Identify which cell holds the provided text, then report its [x, y] central coordinate. 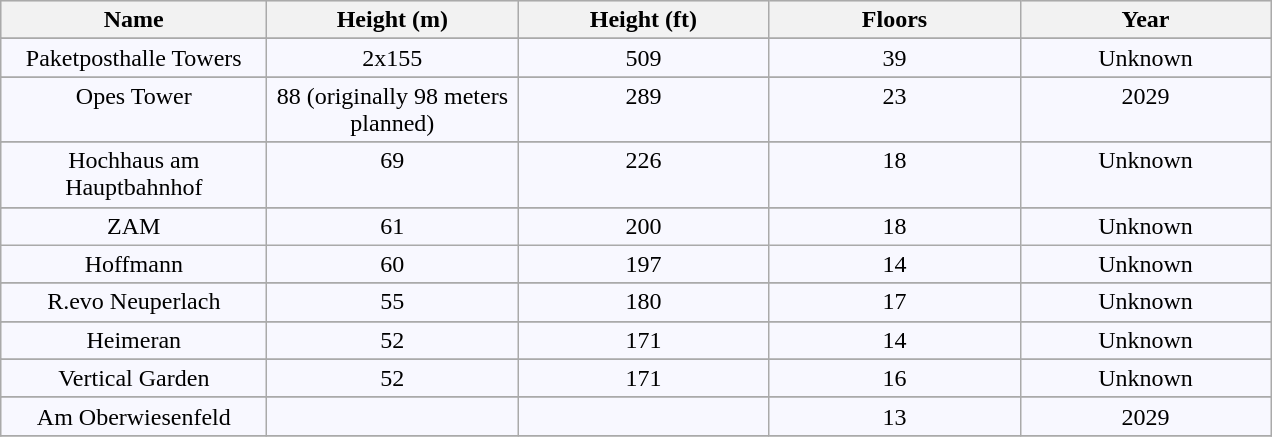
ZAM [134, 226]
289 [644, 110]
60 [392, 264]
55 [392, 302]
Heimeran [134, 340]
197 [644, 264]
17 [894, 302]
Paketposthalle Towers [134, 58]
Am Oberwiesenfeld [134, 416]
226 [644, 174]
Height (m) [392, 20]
13 [894, 416]
Height (ft) [644, 20]
Opes Tower [134, 110]
16 [894, 378]
Vertical Garden [134, 378]
R.evo Neuperlach [134, 302]
2x155 [392, 58]
69 [392, 174]
180 [644, 302]
39 [894, 58]
Hoffmann [134, 264]
Floors [894, 20]
509 [644, 58]
Year [1146, 20]
23 [894, 110]
Hochhaus am Hauptbahnhof [134, 174]
200 [644, 226]
61 [392, 226]
88 (originally 98 meters planned) [392, 110]
Name [134, 20]
